From the cell containing the given text, extract its center point as [x, y] coordinate. 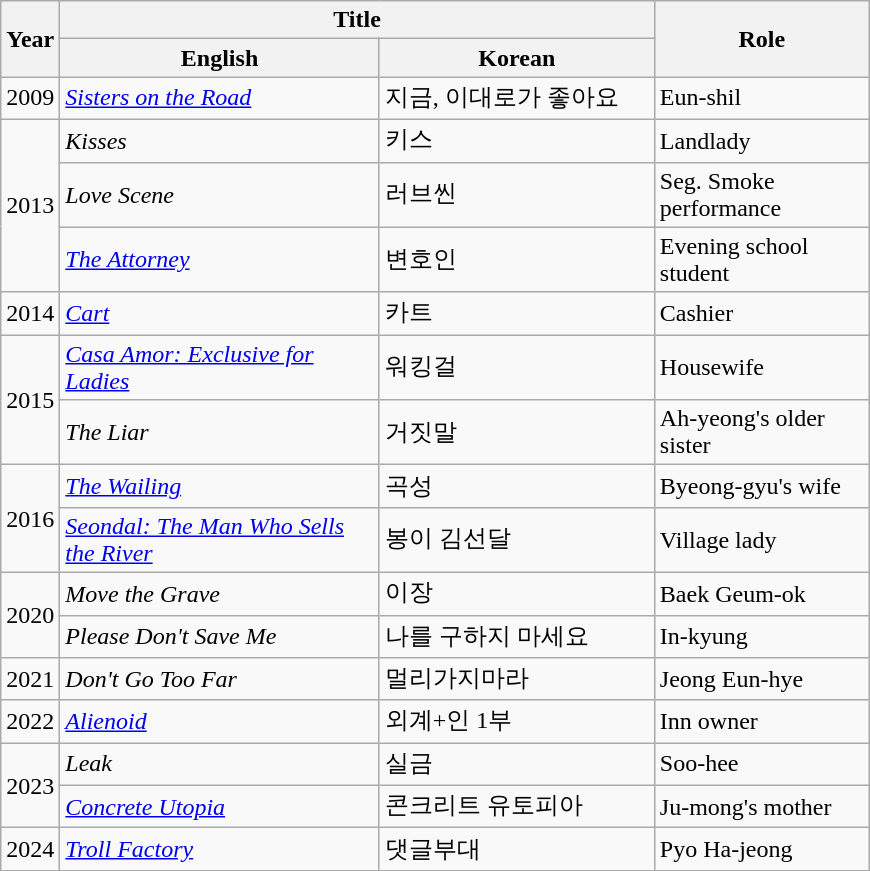
2022 [30, 722]
English [220, 58]
실금 [516, 764]
봉이 김선달 [516, 540]
Please Don't Save Me [220, 636]
Pyo Ha-jeong [762, 850]
Village lady [762, 540]
Move the Grave [220, 594]
2015 [30, 400]
거짓말 [516, 432]
Year [30, 39]
Landlady [762, 140]
Housewife [762, 368]
Korean [516, 58]
곡성 [516, 486]
러브씬 [516, 194]
Love Scene [220, 194]
나를 구하지 마세요 [516, 636]
Seg. Smoke performance [762, 194]
2020 [30, 614]
Byeong-gyu's wife [762, 486]
댓글부대 [516, 850]
Title [358, 20]
2023 [30, 786]
The Wailing [220, 486]
In-kyung [762, 636]
Kisses [220, 140]
Baek Geum-ok [762, 594]
Seondal: The Man Who Sells the River [220, 540]
Don't Go Too Far [220, 680]
2009 [30, 98]
Troll Factory [220, 850]
2024 [30, 850]
외계+인 1부 [516, 722]
콘크리트 유토피아 [516, 806]
카트 [516, 314]
Jeong Eun-hye [762, 680]
Inn owner [762, 722]
Ah-yeong's older sister [762, 432]
2014 [30, 314]
2021 [30, 680]
2013 [30, 206]
Ju-mong's mother [762, 806]
Alienoid [220, 722]
키스 [516, 140]
변호인 [516, 260]
멀리가지마라 [516, 680]
Role [762, 39]
지금, 이대로가 좋아요 [516, 98]
Casa Amor: Exclusive for Ladies [220, 368]
Evening school student [762, 260]
The Attorney [220, 260]
이장 [516, 594]
The Liar [220, 432]
Leak [220, 764]
워킹걸 [516, 368]
Concrete Utopia [220, 806]
Cart [220, 314]
Sisters on the Road [220, 98]
Soo-hee [762, 764]
Eun-shil [762, 98]
Cashier [762, 314]
2016 [30, 519]
